Scan for the cell matching the given text and deliver its [x, y] coordinate at center. 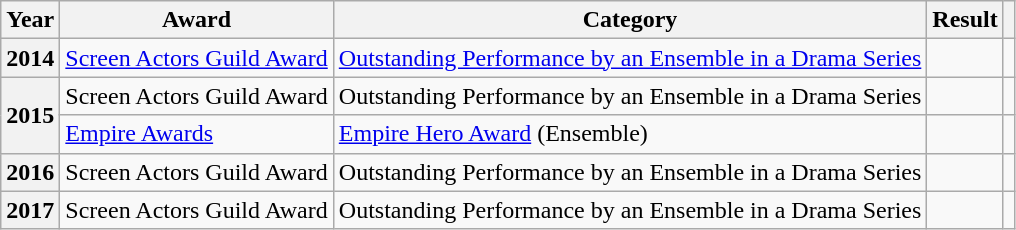
Empire Awards [196, 134]
Category [630, 20]
2017 [30, 210]
Award [196, 20]
2014 [30, 58]
Empire Hero Award (Ensemble) [630, 134]
Result [965, 20]
2015 [30, 115]
Year [30, 20]
2016 [30, 172]
